Find where the given text appears and provide that cell's center as (X, Y) coordinate. 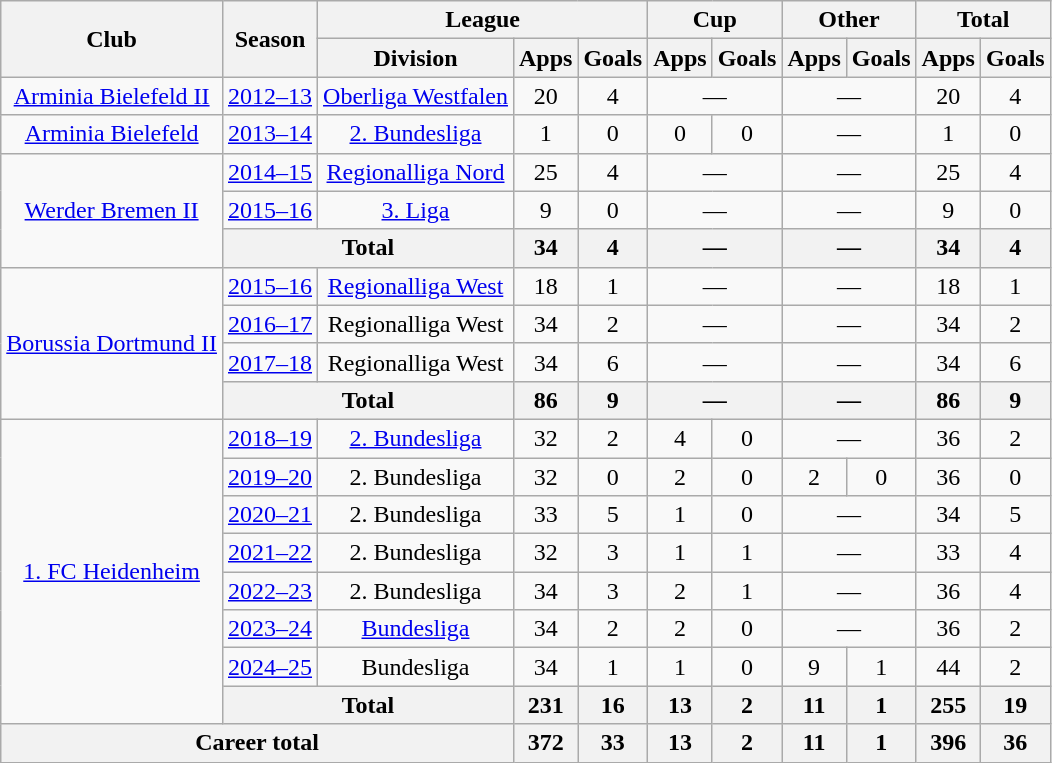
Other (849, 20)
2022–23 (270, 591)
1. FC Heidenheim (112, 571)
Borussia Dortmund II (112, 343)
231 (545, 705)
Cup (715, 20)
Werder Bremen II (112, 210)
3. Liga (416, 210)
16 (613, 705)
372 (545, 743)
2017–18 (270, 362)
2019–20 (270, 477)
Club (112, 39)
League (483, 20)
2024–25 (270, 667)
Regionalliga Nord (416, 172)
2021–22 (270, 553)
Career total (258, 743)
Arminia Bielefeld II (112, 96)
44 (948, 667)
Arminia Bielefeld (112, 134)
255 (948, 705)
19 (1015, 705)
396 (948, 743)
2012–13 (270, 96)
2013–14 (270, 134)
2016–17 (270, 324)
Oberliga Westfalen (416, 96)
Season (270, 39)
2023–24 (270, 629)
2018–19 (270, 438)
2014–15 (270, 172)
Division (416, 58)
2020–21 (270, 515)
